For the text-containing cell, return its midpoint in [x, y] coordinate format. 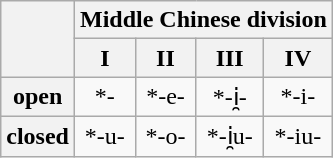
*-i- [298, 97]
*-e- [166, 97]
I [104, 58]
*- [104, 97]
*-u- [104, 136]
closed [38, 136]
II [166, 58]
*-i̯- [230, 97]
IV [298, 58]
*-o- [166, 136]
Middle Chinese division [203, 20]
*-iu- [298, 136]
III [230, 58]
*-i̯u- [230, 136]
open [38, 97]
